Find where the given text appears and provide that cell's center as [x, y] coordinate. 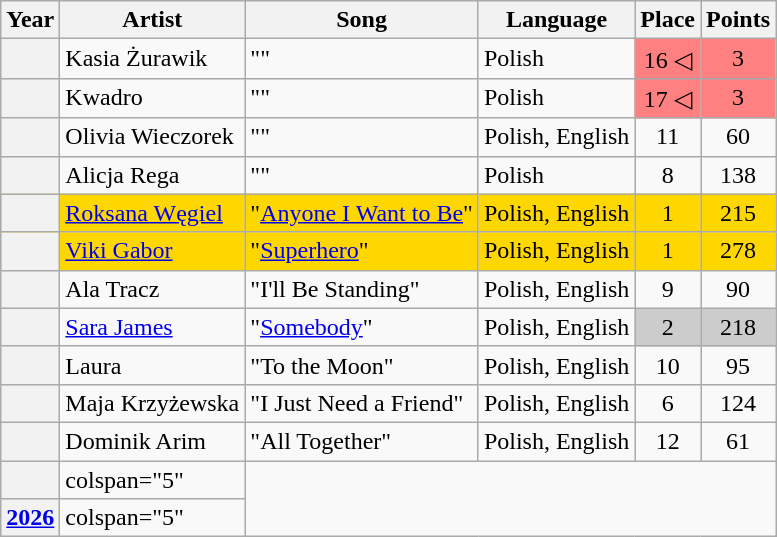
278 [738, 251]
Kwadro [152, 98]
11 [668, 137]
Song [362, 20]
Ala Tracz [152, 289]
215 [738, 213]
Language [556, 20]
Roksana Węgiel [152, 213]
61 [738, 441]
16 ◁ [668, 59]
Dominik Arim [152, 441]
6 [668, 403]
"I Just Need a Friend" [362, 403]
124 [738, 403]
17 ◁ [668, 98]
"Superhero" [362, 251]
95 [738, 365]
Year [30, 20]
60 [738, 137]
Place [668, 20]
138 [738, 175]
Points [738, 20]
Viki Gabor [152, 251]
12 [668, 441]
"To the Moon" [362, 365]
10 [668, 365]
Laura [152, 365]
218 [738, 327]
Artist [152, 20]
"Anyone I Want to Be" [362, 213]
"I'll Be Standing" [362, 289]
8 [668, 175]
Alicja Rega [152, 175]
Sara James [152, 327]
Maja Krzyżewska [152, 403]
"All Together" [362, 441]
90 [738, 289]
Olivia Wieczorek [152, 137]
"Somebody" [362, 327]
Kasia Żurawik [152, 59]
9 [668, 289]
2026 [30, 518]
2 [668, 327]
